Search for the cell housing the specified text and yield its (x, y) center coordinate. 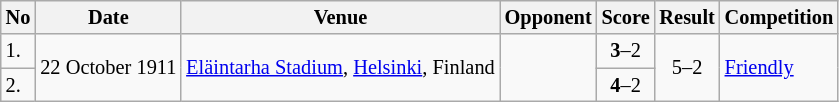
Opponent (548, 17)
Friendly (779, 68)
No (18, 17)
Competition (779, 17)
Venue (340, 17)
1. (18, 51)
3–2 (626, 51)
Score (626, 17)
5–2 (688, 68)
22 October 1911 (108, 68)
4–2 (626, 85)
Date (108, 17)
Eläintarha Stadium, Helsinki, Finland (340, 68)
Result (688, 17)
2. (18, 85)
